Provide the (X, Y) coordinate of the cell's center where the given text is located.  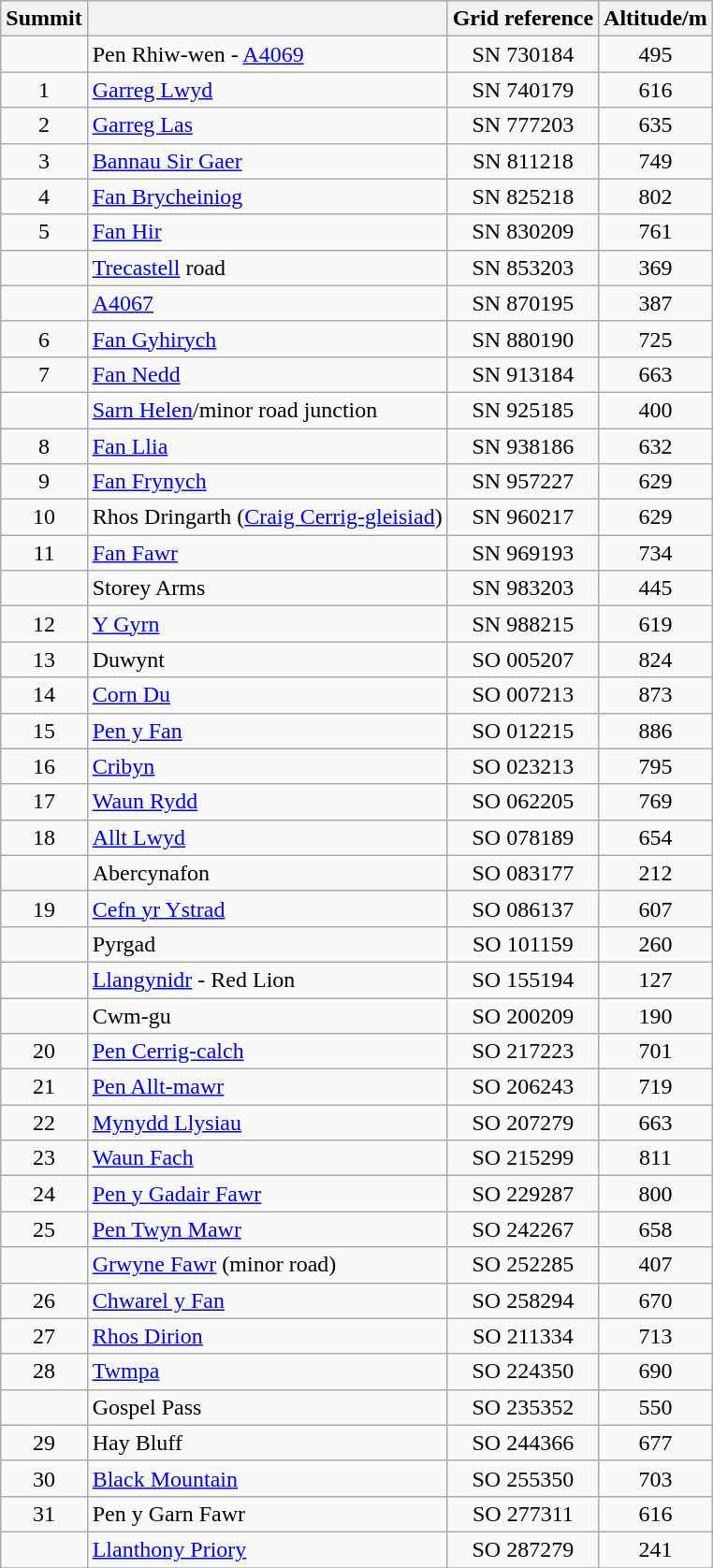
SN 913184 (522, 374)
Grwyne Fawr (minor road) (268, 1265)
658 (656, 1229)
12 (44, 624)
18 (44, 837)
31 (44, 1514)
619 (656, 624)
Abercynafon (268, 873)
387 (656, 303)
SO 005207 (522, 660)
Rhos Dringarth (Craig Cerrig-gleisiad) (268, 517)
29 (44, 1443)
Bannau Sir Gaer (268, 161)
407 (656, 1265)
4 (44, 196)
10 (44, 517)
SN 853203 (522, 268)
SO 217223 (522, 1052)
Garreg Las (268, 125)
SO 244366 (522, 1443)
Pen y Gadair Fawr (268, 1194)
Y Gyrn (268, 624)
Fan Frynych (268, 482)
Fan Llia (268, 446)
Hay Bluff (268, 1443)
27 (44, 1336)
749 (656, 161)
Pen y Garn Fawr (268, 1514)
SO 224350 (522, 1372)
SN 988215 (522, 624)
SN 880190 (522, 339)
873 (656, 695)
Fan Fawr (268, 553)
19 (44, 908)
400 (656, 410)
SN 957227 (522, 482)
Sarn Helen/minor road junction (268, 410)
802 (656, 196)
26 (44, 1300)
670 (656, 1300)
15 (44, 731)
13 (44, 660)
734 (656, 553)
SN 938186 (522, 446)
SN 983203 (522, 588)
241 (656, 1549)
212 (656, 873)
690 (656, 1372)
SO 101159 (522, 944)
Fan Brycheiniog (268, 196)
Cribyn (268, 766)
Rhos Dirion (268, 1336)
SO 252285 (522, 1265)
Summit (44, 19)
677 (656, 1443)
SO 083177 (522, 873)
30 (44, 1478)
SN 777203 (522, 125)
24 (44, 1194)
SN 811218 (522, 161)
886 (656, 731)
SO 229287 (522, 1194)
703 (656, 1478)
Duwynt (268, 660)
SO 235352 (522, 1407)
Garreg Lwyd (268, 90)
SO 258294 (522, 1300)
Black Mountain (268, 1478)
SN 730184 (522, 54)
654 (656, 837)
Cwm-gu (268, 1015)
5 (44, 232)
Altitude/m (656, 19)
Pen y Fan (268, 731)
SN 830209 (522, 232)
719 (656, 1087)
SO 242267 (522, 1229)
SO 206243 (522, 1087)
3 (44, 161)
Pen Allt-mawr (268, 1087)
SO 211334 (522, 1336)
22 (44, 1123)
8 (44, 446)
1 (44, 90)
Allt Lwyd (268, 837)
701 (656, 1052)
SO 287279 (522, 1549)
Chwarel y Fan (268, 1300)
Storey Arms (268, 588)
SO 062205 (522, 802)
Waun Rydd (268, 802)
9 (44, 482)
Grid reference (522, 19)
495 (656, 54)
713 (656, 1336)
127 (656, 980)
SO 155194 (522, 980)
SO 207279 (522, 1123)
761 (656, 232)
SN 825218 (522, 196)
SN 925185 (522, 410)
SO 078189 (522, 837)
445 (656, 588)
Twmpa (268, 1372)
25 (44, 1229)
SO 086137 (522, 908)
769 (656, 802)
Fan Nedd (268, 374)
20 (44, 1052)
SN 960217 (522, 517)
369 (656, 268)
A4067 (268, 303)
260 (656, 944)
SO 200209 (522, 1015)
635 (656, 125)
632 (656, 446)
Pen Cerrig-calch (268, 1052)
Pen Twyn Mawr (268, 1229)
14 (44, 695)
Gospel Pass (268, 1407)
SO 255350 (522, 1478)
Pyrgad (268, 944)
Fan Hir (268, 232)
607 (656, 908)
SO 023213 (522, 766)
550 (656, 1407)
Llangynidr - Red Lion (268, 980)
16 (44, 766)
SO 007213 (522, 695)
SN 740179 (522, 90)
725 (656, 339)
21 (44, 1087)
SO 012215 (522, 731)
SO 215299 (522, 1158)
7 (44, 374)
17 (44, 802)
Pen Rhiw-wen - A4069 (268, 54)
Cefn yr Ystrad (268, 908)
SN 870195 (522, 303)
SO 277311 (522, 1514)
824 (656, 660)
28 (44, 1372)
811 (656, 1158)
795 (656, 766)
6 (44, 339)
Mynydd Llysiau (268, 1123)
Waun Fach (268, 1158)
2 (44, 125)
23 (44, 1158)
11 (44, 553)
Trecastell road (268, 268)
Llanthony Priory (268, 1549)
Corn Du (268, 695)
800 (656, 1194)
SN 969193 (522, 553)
Fan Gyhirych (268, 339)
190 (656, 1015)
